Return the (X, Y) coordinate for the center point of the cell that contains the specified text.  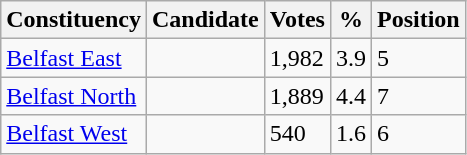
6 (418, 134)
4.4 (350, 96)
7 (418, 96)
Candidate (205, 20)
1.6 (350, 134)
Constituency (74, 20)
5 (418, 58)
Belfast North (74, 96)
Belfast East (74, 58)
540 (297, 134)
Position (418, 20)
Votes (297, 20)
1,982 (297, 58)
3.9 (350, 58)
1,889 (297, 96)
% (350, 20)
Belfast West (74, 134)
